Pinpoint the cell where the given text exists, returning its [x, y] midpoint coordinate. 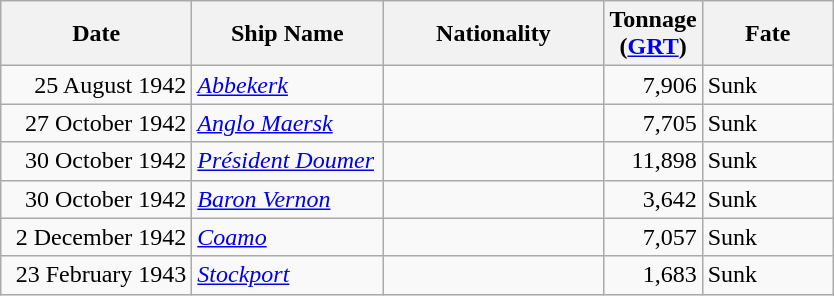
7,906 [653, 85]
Nationality [494, 34]
Fate [768, 34]
Coamo [288, 237]
1,683 [653, 275]
Anglo Maersk [288, 123]
23 February 1943 [96, 275]
2 December 1942 [96, 237]
Président Doumer [288, 161]
25 August 1942 [96, 85]
Stockport [288, 275]
Baron Vernon [288, 199]
Date [96, 34]
Abbekerk [288, 85]
27 October 1942 [96, 123]
7,057 [653, 237]
Ship Name [288, 34]
11,898 [653, 161]
3,642 [653, 199]
Tonnage(GRT) [653, 34]
7,705 [653, 123]
